Output the (X, Y) coordinate of the center of the cell containing the given text.  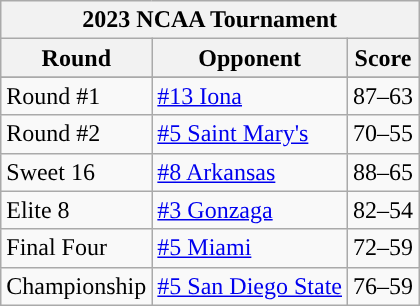
76–59 (384, 286)
Score (384, 58)
#8 Arkansas (250, 172)
Championship (76, 286)
#5 San Diego State (250, 286)
#13 Iona (250, 96)
2023 NCAA Tournament (210, 20)
70–55 (384, 134)
88–65 (384, 172)
Sweet 16 (76, 172)
Opponent (250, 58)
72–59 (384, 248)
82–54 (384, 210)
87–63 (384, 96)
Elite 8 (76, 210)
#5 Saint Mary's (250, 134)
Final Four (76, 248)
Round #1 (76, 96)
Round #2 (76, 134)
Round (76, 58)
#3 Gonzaga (250, 210)
#5 Miami (250, 248)
